Detect which cell encompasses the target text, then output its [X, Y] center coordinate. 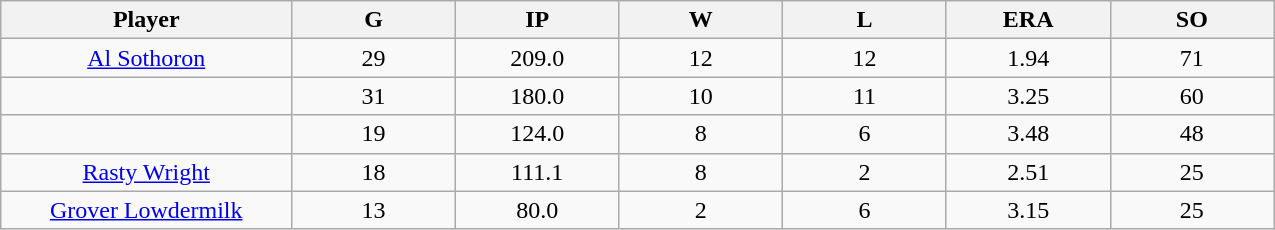
1.94 [1028, 58]
209.0 [537, 58]
111.1 [537, 172]
60 [1192, 96]
Al Sothoron [146, 58]
10 [701, 96]
L [865, 20]
2.51 [1028, 172]
ERA [1028, 20]
Rasty Wright [146, 172]
Player [146, 20]
G [374, 20]
W [701, 20]
124.0 [537, 134]
3.15 [1028, 210]
SO [1192, 20]
3.25 [1028, 96]
18 [374, 172]
48 [1192, 134]
31 [374, 96]
IP [537, 20]
11 [865, 96]
29 [374, 58]
19 [374, 134]
Grover Lowdermilk [146, 210]
3.48 [1028, 134]
13 [374, 210]
180.0 [537, 96]
80.0 [537, 210]
71 [1192, 58]
